Search for the cell housing the specified text and yield its (X, Y) center coordinate. 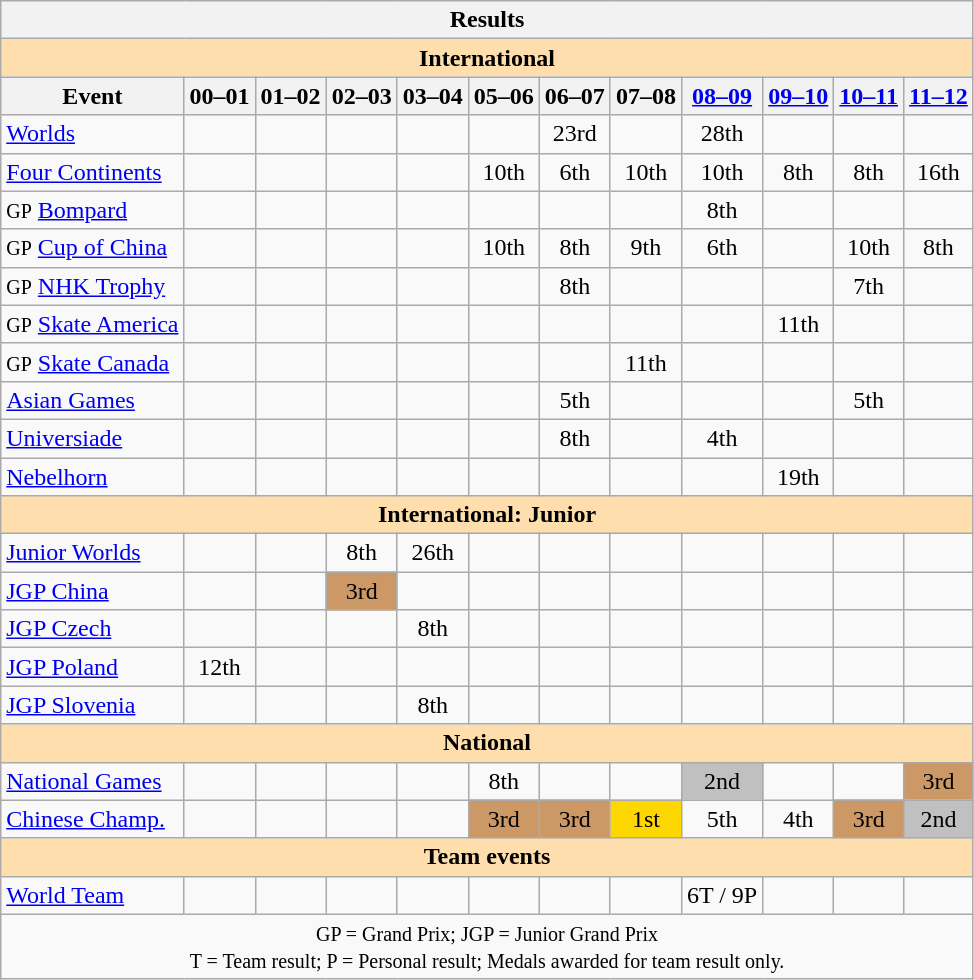
1st (646, 819)
JGP Poland (92, 667)
06–07 (574, 96)
28th (722, 134)
09–10 (798, 96)
02–03 (362, 96)
Asian Games (92, 400)
Universiade (92, 438)
National Games (92, 781)
01–02 (290, 96)
Nebelhorn (92, 477)
National (488, 743)
07–08 (646, 96)
GP NHK Trophy (92, 286)
00–01 (220, 96)
GP Bompard (92, 210)
26th (432, 553)
JGP Czech (92, 629)
12th (220, 667)
05–06 (504, 96)
6T / 9P (722, 895)
19th (798, 477)
JGP Slovenia (92, 705)
11–12 (939, 96)
GP = Grand Prix; JGP = Junior Grand Prix T = Team result; P = Personal result; Medals awarded for team result only. (488, 946)
Team events (488, 857)
Worlds (92, 134)
Results (488, 20)
Chinese Champ. (92, 819)
Four Continents (92, 172)
23rd (574, 134)
GP Skate America (92, 324)
9th (646, 248)
Event (92, 96)
08–09 (722, 96)
16th (939, 172)
World Team (92, 895)
03–04 (432, 96)
Junior Worlds (92, 553)
JGP China (92, 591)
7th (869, 286)
International: Junior (488, 515)
International (488, 58)
10–11 (869, 96)
GP Cup of China (92, 248)
GP Skate Canada (92, 362)
